For the text-containing cell, return its midpoint in [X, Y] coordinate format. 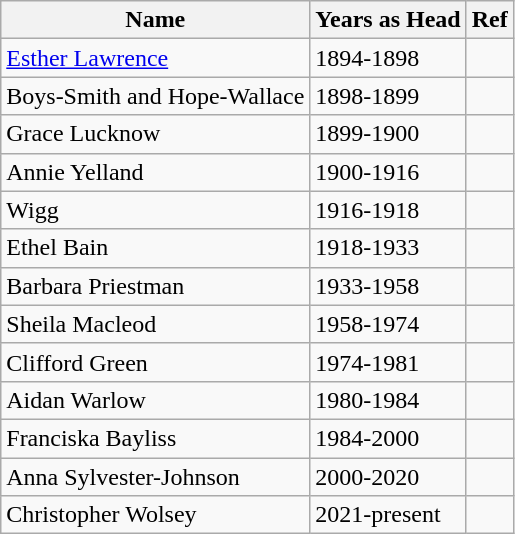
Barbara Priestman [156, 286]
Anna Sylvester-Johnson [156, 477]
1916-1918 [388, 210]
Christopher Wolsey [156, 515]
Esther Lawrence [156, 58]
Sheila Macleod [156, 324]
Annie Yelland [156, 172]
1984-2000 [388, 438]
2000-2020 [388, 477]
Aidan Warlow [156, 400]
1894-1898 [388, 58]
1933-1958 [388, 286]
Franciska Bayliss [156, 438]
1974-1981 [388, 362]
1900-1916 [388, 172]
Years as Head [388, 20]
1918-1933 [388, 248]
Name [156, 20]
Wigg [156, 210]
1958-1974 [388, 324]
1980-1984 [388, 400]
Grace Lucknow [156, 134]
1899-1900 [388, 134]
Ref [490, 20]
2021-present [388, 515]
Boys-Smith and Hope-Wallace [156, 96]
Clifford Green [156, 362]
Ethel Bain [156, 248]
1898-1899 [388, 96]
